Pinpoint the cell where the given text exists, returning its (X, Y) midpoint coordinate. 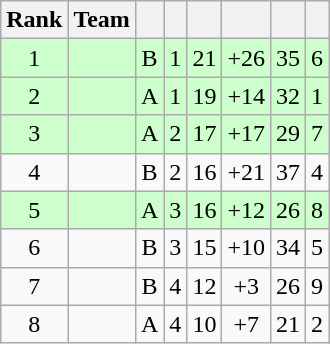
35 (288, 58)
+12 (246, 210)
37 (288, 172)
15 (204, 248)
+14 (246, 96)
10 (204, 324)
Rank (34, 20)
+21 (246, 172)
+3 (246, 286)
12 (204, 286)
19 (204, 96)
+26 (246, 58)
+17 (246, 134)
34 (288, 248)
9 (318, 286)
29 (288, 134)
Team (102, 20)
17 (204, 134)
32 (288, 96)
+10 (246, 248)
+7 (246, 324)
